Pinpoint the cell where the given text exists, returning its [X, Y] midpoint coordinate. 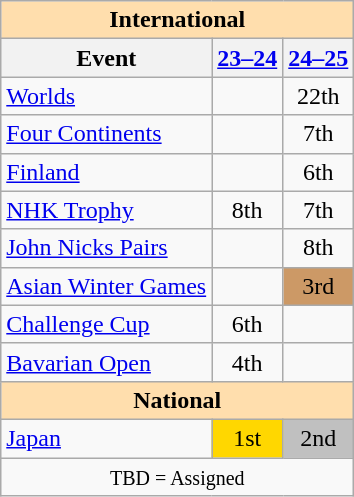
NHK Trophy [106, 210]
TBD = Assigned [178, 477]
International [178, 20]
2nd [318, 438]
Challenge Cup [106, 324]
23–24 [248, 58]
1st [248, 438]
Japan [106, 438]
Asian Winter Games [106, 286]
Finland [106, 172]
Worlds [106, 96]
Four Continents [106, 134]
Event [106, 58]
3rd [318, 286]
4th [248, 362]
24–25 [318, 58]
National [178, 400]
Bavarian Open [106, 362]
22th [318, 96]
John Nicks Pairs [106, 248]
